Find where the given text appears and provide that cell's center as [X, Y] coordinate. 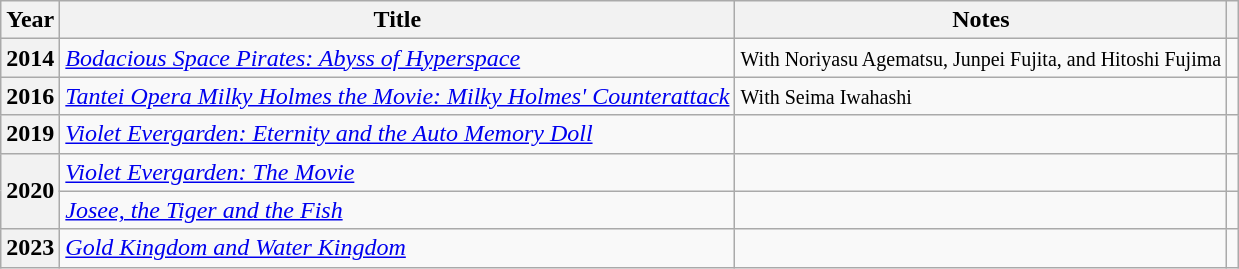
Year [30, 20]
Gold Kingdom and Water Kingdom [398, 248]
2023 [30, 248]
With Noriyasu Agematsu, Junpei Fujita, and Hitoshi Fujima [981, 58]
Josee, the Tiger and the Fish [398, 210]
Title [398, 20]
2019 [30, 134]
Tantei Opera Milky Holmes the Movie: Milky Holmes' Counterattack [398, 96]
Notes [981, 20]
2016 [30, 96]
Violet Evergarden: The Movie [398, 172]
Bodacious Space Pirates: Abyss of Hyperspace [398, 58]
Violet Evergarden: Eternity and the Auto Memory Doll [398, 134]
2020 [30, 191]
With Seima Iwahashi [981, 96]
2014 [30, 58]
